Locate the cell with the specified text and output its [X, Y] center coordinate. 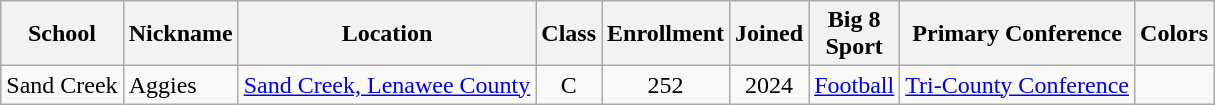
Nickname [180, 34]
2024 [770, 85]
Joined [770, 34]
Tri-County Conference [1018, 85]
Sand Creek, Lenawee County [387, 85]
Colors [1174, 34]
Football [854, 85]
Location [387, 34]
Enrollment [666, 34]
Primary Conference [1018, 34]
Aggies [180, 85]
252 [666, 85]
School [62, 34]
Sand Creek [62, 85]
Class [569, 34]
Big 8Sport [854, 34]
C [569, 85]
